Find where the given text appears and provide that cell's center as [X, Y] coordinate. 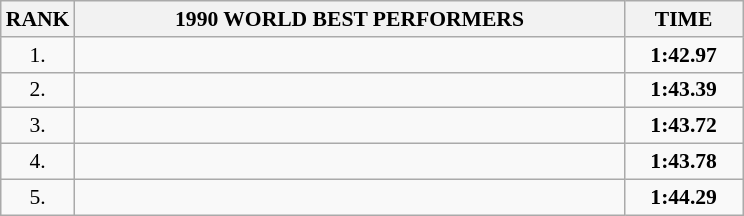
4. [38, 162]
5. [38, 197]
3. [38, 126]
2. [38, 90]
1. [38, 55]
1:43.72 [684, 126]
1:43.78 [684, 162]
1990 WORLD BEST PERFORMERS [349, 19]
1:44.29 [684, 197]
1:42.97 [684, 55]
RANK [38, 19]
1:43.39 [684, 90]
TIME [684, 19]
